Scan for the cell matching the given text and deliver its [x, y] coordinate at center. 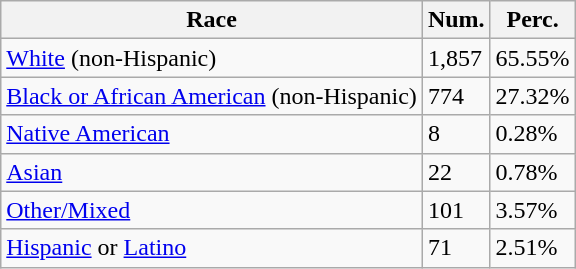
Race [212, 20]
22 [456, 172]
71 [456, 248]
774 [456, 96]
Other/Mixed [212, 210]
White (non-Hispanic) [212, 58]
65.55% [532, 58]
Native American [212, 134]
Asian [212, 172]
0.28% [532, 134]
3.57% [532, 210]
Black or African American (non-Hispanic) [212, 96]
101 [456, 210]
Hispanic or Latino [212, 248]
1,857 [456, 58]
0.78% [532, 172]
27.32% [532, 96]
Num. [456, 20]
2.51% [532, 248]
8 [456, 134]
Perc. [532, 20]
